Locate the cell with the specified text and output its (X, Y) center coordinate. 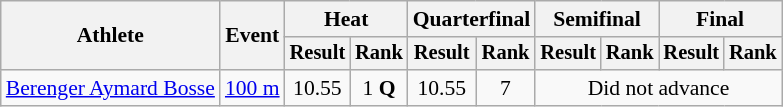
100 m (252, 88)
1 Q (379, 88)
7 (506, 88)
Berenger Aymard Bosse (110, 88)
Final (720, 19)
Did not advance (658, 88)
Heat (346, 19)
Semifinal (596, 19)
Athlete (110, 36)
Event (252, 36)
Quarterfinal (472, 19)
